Extract the (x, y) coordinate from the center of the cell holding the provided text.  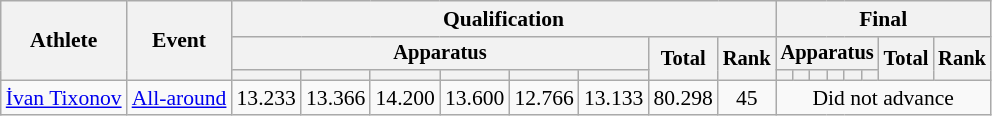
45 (747, 98)
13.600 (474, 98)
Athlete (64, 40)
Qualification (503, 19)
Event (180, 40)
İvan Tixonov (64, 98)
13.233 (266, 98)
13.133 (614, 98)
12.766 (544, 98)
All-around (180, 98)
Did not advance (884, 98)
80.298 (682, 98)
Final (884, 19)
13.366 (336, 98)
14.200 (404, 98)
